Detect which cell encompasses the target text, then output its (X, Y) center coordinate. 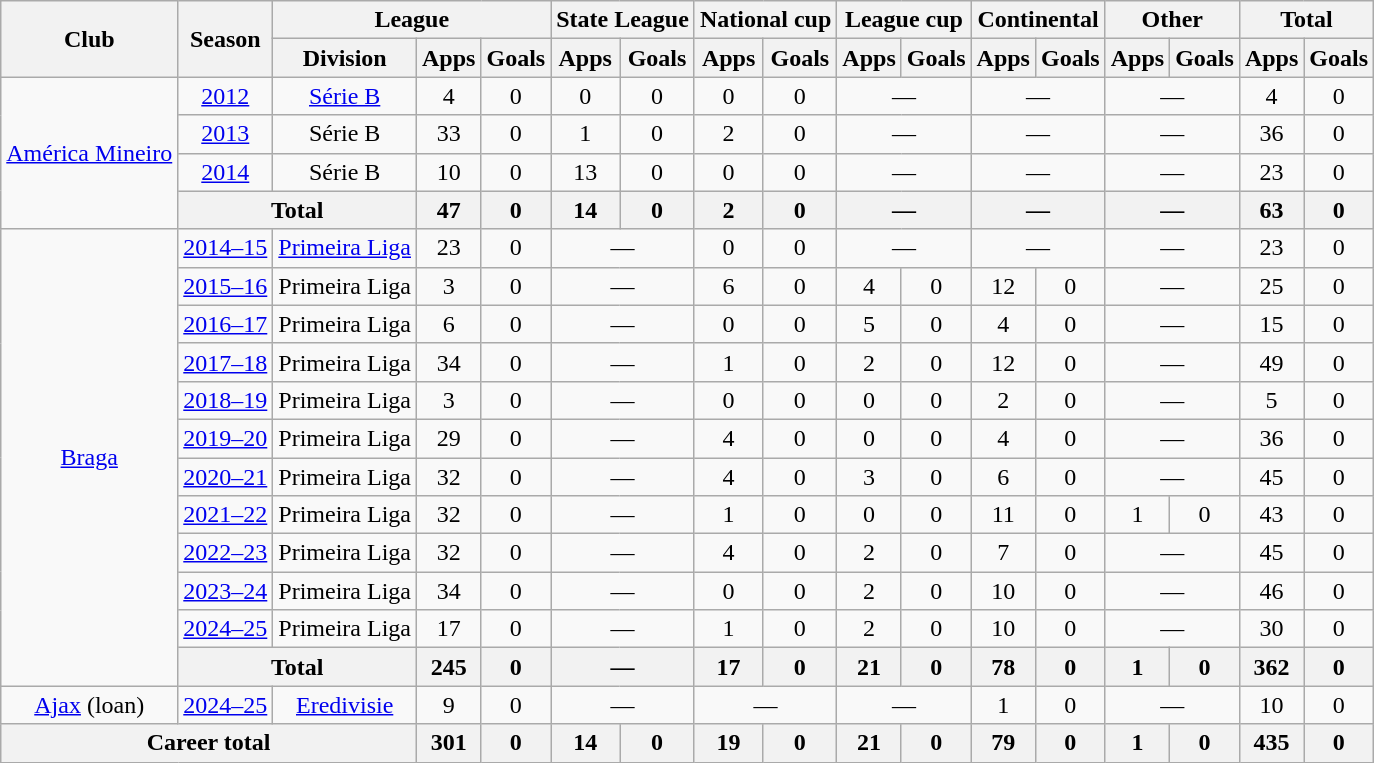
33 (449, 134)
78 (1003, 667)
2012 (226, 96)
2016–17 (226, 324)
2015–16 (226, 286)
Continental (1038, 20)
29 (449, 438)
Braga (90, 458)
Eredivisie (345, 705)
15 (1271, 324)
2022–23 (226, 553)
63 (1271, 210)
League (412, 20)
435 (1271, 743)
2017–18 (226, 362)
301 (449, 743)
Season (226, 39)
Other (1172, 20)
State League (623, 20)
2020–21 (226, 477)
43 (1271, 515)
Ajax (loan) (90, 705)
2014 (226, 172)
46 (1271, 591)
2021–22 (226, 515)
9 (449, 705)
362 (1271, 667)
América Mineiro (90, 153)
30 (1271, 629)
2013 (226, 134)
2023–24 (226, 591)
Division (345, 58)
49 (1271, 362)
11 (1003, 515)
47 (449, 210)
2019–20 (226, 438)
2018–19 (226, 400)
Club (90, 39)
79 (1003, 743)
Career total (209, 743)
League cup (904, 20)
245 (449, 667)
25 (1271, 286)
13 (586, 172)
7 (1003, 553)
19 (728, 743)
2014–15 (226, 248)
National cup (765, 20)
